Search for the cell housing the specified text and yield its [X, Y] center coordinate. 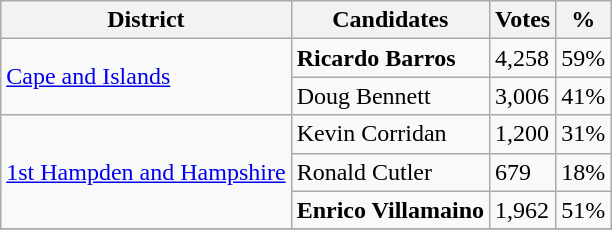
679 [523, 172]
Kevin Corridan [390, 134]
1,962 [523, 210]
Cape and Islands [146, 77]
1,200 [523, 134]
4,258 [523, 58]
District [146, 20]
1st Hampden and Hampshire [146, 172]
41% [584, 96]
Votes [523, 20]
31% [584, 134]
% [584, 20]
Candidates [390, 20]
18% [584, 172]
Enrico Villamaino [390, 210]
51% [584, 210]
59% [584, 58]
Ricardo Barros [390, 58]
3,006 [523, 96]
Ronald Cutler [390, 172]
Doug Bennett [390, 96]
